Return the (x, y) coordinate for the center point of the cell that contains the specified text.  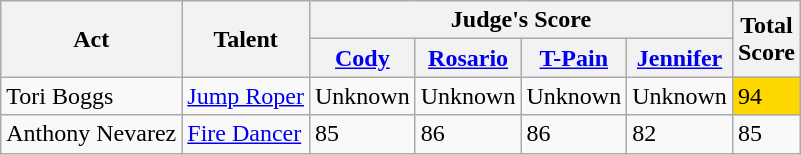
Jump Roper (246, 96)
94 (766, 96)
Fire Dancer (246, 134)
Rosario (468, 58)
Jennifer (680, 58)
Act (92, 39)
TotalScore (766, 39)
Judge's Score (520, 20)
Talent (246, 39)
Cody (362, 58)
Tori Boggs (92, 96)
82 (680, 134)
T-Pain (574, 58)
Anthony Nevarez (92, 134)
